Identify which cell holds the provided text, then report its (X, Y) central coordinate. 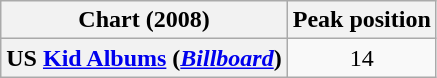
14 (362, 58)
Peak position (362, 20)
US Kid Albums (Billboard) (144, 58)
Chart (2008) (144, 20)
